Capture the cell that displays the provided text and extract its (X, Y) central coordinate. 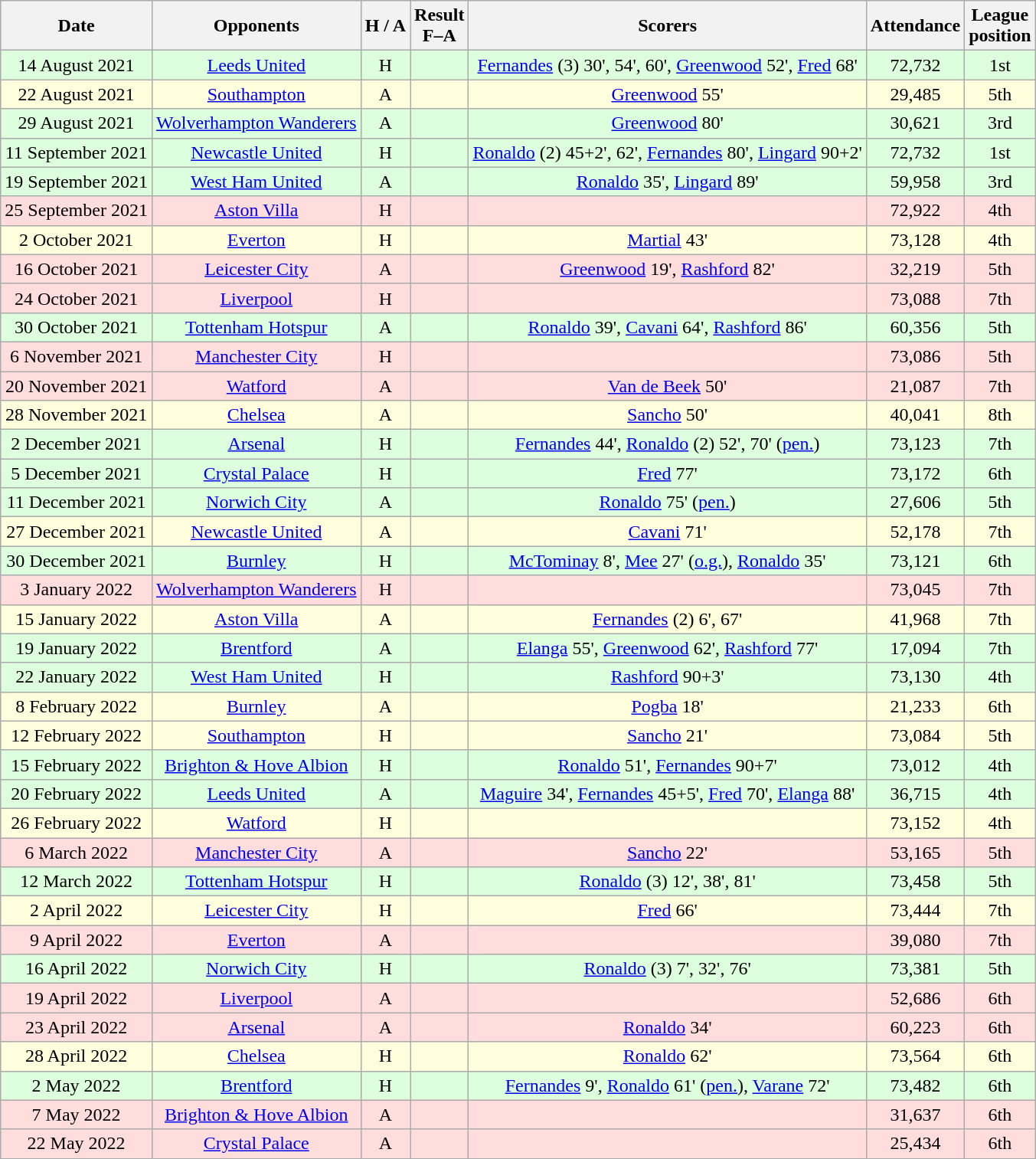
41,968 (915, 619)
28 April 2022 (77, 1056)
73,088 (915, 298)
31,637 (915, 1115)
12 March 2022 (77, 882)
Fernandes 9', Ronaldo 61' (pen.), Varane 72' (668, 1085)
73,123 (915, 444)
Fred 66' (668, 911)
52,686 (915, 998)
40,041 (915, 415)
Opponents (256, 26)
29 August 2021 (77, 123)
Pogba 18' (668, 706)
Sancho 50' (668, 415)
30,621 (915, 123)
Ronaldo 62' (668, 1056)
Cavani 71' (668, 532)
25,434 (915, 1144)
6 November 2021 (77, 356)
9 April 2022 (77, 940)
Van de Beek 50' (668, 385)
ResultF–A (440, 26)
22 August 2021 (77, 94)
73,482 (915, 1085)
Greenwood 80' (668, 123)
Ronaldo 35', Lingard 89' (668, 182)
McTominay 8', Mee 27' (o.g.), Ronaldo 35' (668, 561)
7 May 2022 (77, 1115)
32,219 (915, 269)
Elanga 55', Greenwood 62', Rashford 77' (668, 648)
12 February 2022 (77, 735)
22 May 2022 (77, 1144)
11 December 2021 (77, 503)
Fernandes (2) 6', 67' (668, 619)
27,606 (915, 503)
Ronaldo (3) 12', 38', 81' (668, 882)
73,045 (915, 590)
8 February 2022 (77, 706)
Greenwood 55' (668, 94)
2 May 2022 (77, 1085)
73,130 (915, 677)
72,922 (915, 211)
59,958 (915, 182)
73,084 (915, 735)
60,356 (915, 327)
6 March 2022 (77, 853)
73,152 (915, 823)
Ronaldo 34' (668, 1027)
20 November 2021 (77, 385)
73,086 (915, 356)
19 September 2021 (77, 182)
73,564 (915, 1056)
Martial 43' (668, 240)
14 August 2021 (77, 65)
73,012 (915, 764)
52,178 (915, 532)
8th (1000, 415)
Maguire 34', Fernandes 45+5', Fred 70', Elanga 88' (668, 794)
11 September 2021 (77, 152)
2 October 2021 (77, 240)
30 October 2021 (77, 327)
Rashford 90+3' (668, 677)
73,172 (915, 473)
22 January 2022 (77, 677)
2 December 2021 (77, 444)
16 October 2021 (77, 269)
Ronaldo (2) 45+2', 62', Fernandes 80', Lingard 90+2' (668, 152)
Fernandes 44', Ronaldo (2) 52', 70' (pen.) (668, 444)
21,087 (915, 385)
Leagueposition (1000, 26)
19 April 2022 (77, 998)
19 January 2022 (77, 648)
28 November 2021 (77, 415)
73,128 (915, 240)
29,485 (915, 94)
Ronaldo 39', Cavani 64', Rashford 86' (668, 327)
5 December 2021 (77, 473)
27 December 2021 (77, 532)
53,165 (915, 853)
Ronaldo 75' (pen.) (668, 503)
25 September 2021 (77, 211)
16 April 2022 (77, 969)
73,381 (915, 969)
24 October 2021 (77, 298)
30 December 2021 (77, 561)
39,080 (915, 940)
73,444 (915, 911)
Sancho 21' (668, 735)
Date (77, 26)
Greenwood 19', Rashford 82' (668, 269)
Fred 77' (668, 473)
73,121 (915, 561)
20 February 2022 (77, 794)
Ronaldo (3) 7', 32', 76' (668, 969)
Fernandes (3) 30', 54', 60', Greenwood 52', Fred 68' (668, 65)
3 January 2022 (77, 590)
H / A (385, 26)
60,223 (915, 1027)
Scorers (668, 26)
26 February 2022 (77, 823)
2 April 2022 (77, 911)
Ronaldo 51', Fernandes 90+7' (668, 764)
Attendance (915, 26)
17,094 (915, 648)
21,233 (915, 706)
36,715 (915, 794)
15 January 2022 (77, 619)
23 April 2022 (77, 1027)
Sancho 22' (668, 853)
73,458 (915, 882)
15 February 2022 (77, 764)
